Output the [X, Y] coordinate of the center of the cell containing the given text.  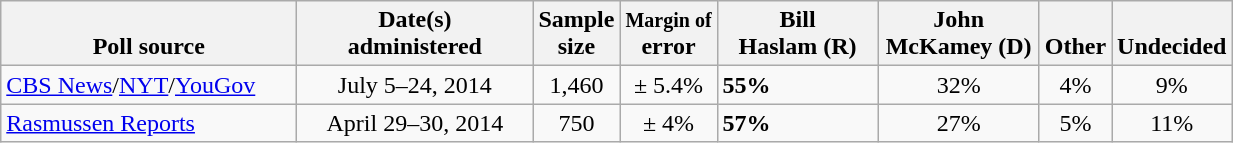
July 5–24, 2014 [415, 85]
32% [958, 85]
Rasmussen Reports [149, 123]
750 [576, 123]
9% [1172, 85]
± 4% [668, 123]
5% [1075, 123]
April 29–30, 2014 [415, 123]
27% [958, 123]
JohnMcKamey (D) [958, 34]
11% [1172, 123]
± 5.4% [668, 85]
4% [1075, 85]
Poll source [149, 34]
Undecided [1172, 34]
1,460 [576, 85]
55% [798, 85]
Date(s)administered [415, 34]
BillHaslam (R) [798, 34]
CBS News/NYT/YouGov [149, 85]
Samplesize [576, 34]
Margin oferror [668, 34]
57% [798, 123]
Other [1075, 34]
